For the text-containing cell, return its midpoint in [X, Y] coordinate format. 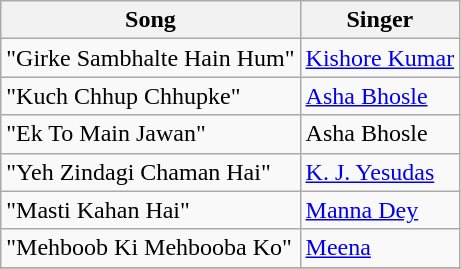
"Mehboob Ki Mehbooba Ko" [150, 248]
"Ek To Main Jawan" [150, 134]
"Masti Kahan Hai" [150, 210]
Manna Dey [380, 210]
Kishore Kumar [380, 58]
"Kuch Chhup Chhupke" [150, 96]
Meena [380, 248]
"Yeh Zindagi Chaman Hai" [150, 172]
Singer [380, 20]
"Girke Sambhalte Hain Hum" [150, 58]
K. J. Yesudas [380, 172]
Song [150, 20]
